Locate the cell with the specified text and output its [x, y] center coordinate. 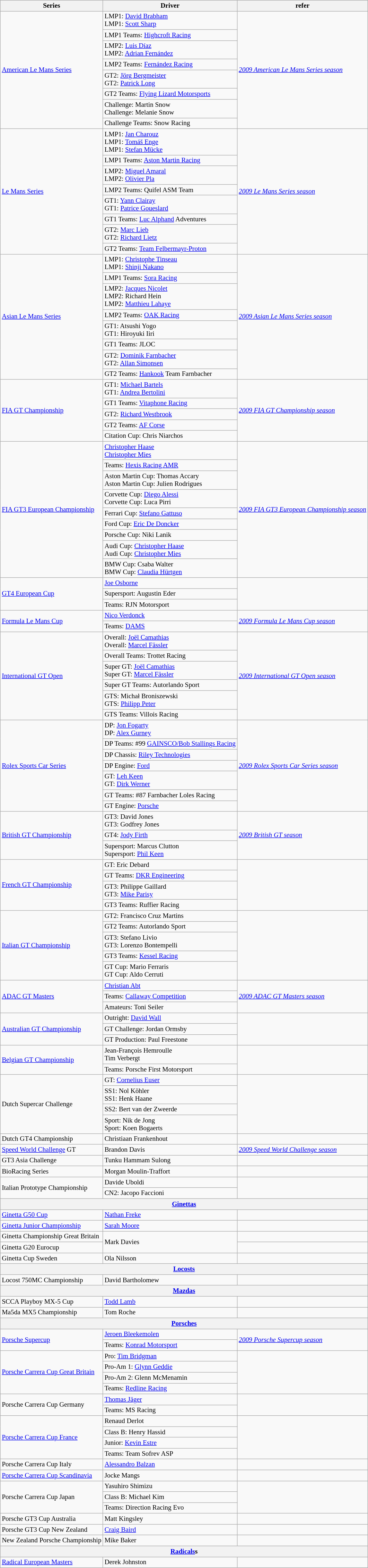
Series [52, 6]
GT1: Yann ClairayGT1: Patrice Goueslard [170, 205]
Matt Kingsley [170, 1519]
Belgian GT Championship [52, 1060]
Class B: Henry Hassid [170, 1432]
Junior: Kevin Estre [170, 1443]
LMP2 Teams: Quifel ASM Team [170, 190]
Thomas Jäger [170, 1399]
Pro-Am 2: Glenn McMenamin [170, 1378]
Italian GT Championship [52, 945]
2009 FIA GT Championship season [302, 411]
Renaud Derlot [170, 1421]
Porsche Carrera Cup Great Britain [52, 1372]
GT3: Philippe GaillardGT3: Mike Parisy [170, 890]
2009 Le Mans Series season [302, 191]
Australian GT Championship [52, 1029]
Ginettas [184, 1204]
David Bartholomew [170, 1280]
Speed World Challenge GT [52, 1150]
Locost 750MC Championship [52, 1280]
LMP1: Jan CharouzLMP1: Tomáš EngeLMP1: Stefan Mücke [170, 142]
GT2 Teams: Team Felbermayr-Proton [170, 249]
Porsche Carrera Cup Scandinavia [52, 1475]
GT3 Teams: Kessel Racing [170, 956]
Outright: David Wall [170, 1018]
Supersport: Marcus CluttonSupersport: Phil Keen [170, 850]
Todd Lamb [170, 1302]
Mark Davies [170, 1242]
GT Production: Paul Freestone [170, 1040]
British GT Championship [52, 835]
LMP1: Christophe TinseauLMP1: Shinji Nakano [170, 263]
Sarah Moore [170, 1226]
2009 Formula Le Mans Cup season [302, 621]
Class B: Michael Kim [170, 1497]
Ferrari Cup: Stefano Gattuso [170, 513]
Porsche GT3 Cup Australia [52, 1519]
GT2: Jörg BergmeisterGT2: Patrick Long [170, 79]
GT2 Teams: Autorlando Sport [170, 927]
GT1: Michael BartelsGT1: Andrea Bertolini [170, 389]
American Le Mans Series [52, 70]
Yasuhiro Shimizu [170, 1486]
GT2: Francisco Cruz Martins [170, 916]
Joe Osborne [170, 583]
LMP2: Miguel AmaralLMP2: Olivier Pla [170, 175]
LMP2: Luis DíazLMP2: Adrian Fernández [170, 50]
Teams: Redline Racing [170, 1388]
Driver [170, 6]
Challenge: Martin SnowChallenge: Melanie Snow [170, 109]
LMP1 Teams: Highcroft Racing [170, 35]
GT4: Jody Firth [170, 835]
Nico Verdonck [170, 615]
Challenge Teams: Snow Racing [170, 123]
Brandon Davis [170, 1150]
LMP1 Teams: Aston Martin Racing [170, 160]
GT2 Teams: AF Corse [170, 425]
Craig Baird [170, 1530]
French GT Championship [52, 885]
Ford Cup: Eric De Doncker [170, 524]
Mazdas [184, 1291]
Tom Roche [170, 1313]
GT Challenge: Jordan Ormsby [170, 1029]
DP: Jon FogartyDP: Alex Gurney [170, 729]
2009 International GT Open season [302, 676]
2009 Rolex Sports Car Series season [302, 766]
Asian Le Mans Series [52, 317]
GTS: Michał BroniszewskiGTS: Philipp Peter [170, 700]
GT Engine: Porsche [170, 806]
Tunku Hammam Sulong [170, 1161]
International GT Open [52, 676]
Teams: MS Racing [170, 1410]
GT3: David JonesGT3: Godfrey Jones [170, 821]
Overall Teams: Trottet Racing [170, 656]
Christopher Haase Christopher Mies [170, 451]
Radical European Masters [52, 1562]
Ginetta G20 Eurocup [52, 1247]
ADAC GT Masters [52, 996]
Ginetta Junior Championship [52, 1226]
FIA GT3 European Championship [52, 509]
Davide Uboldi [170, 1182]
CN2: Jacopo Faccioni [170, 1193]
FIA GT Championship [52, 411]
SS1: Nol KöhlerSS1: Henk Haane [170, 1095]
Dutch GT4 Championship [52, 1139]
2009 ADAC GT Masters season [302, 996]
GT: Cornelius Euser [170, 1080]
Ginetta Championship Great Britain [52, 1237]
GT1 Teams: Luc Alphand Adventures [170, 219]
BioRacing Series [52, 1172]
GT2: Marc LiebGT2: Richard Lietz [170, 234]
GT2 Teams: Hankook Team Farnbacher [170, 374]
GT4 European Cup [52, 594]
Porsche Carrera Cup Italy [52, 1464]
Mike Baker [170, 1540]
Jean-François Hemroulle Tim Verbergt [170, 1055]
2009 Porsche Supercup season [302, 1340]
GT2 Teams: Flying Lizard Motorsports [170, 94]
Teams: DAMS [170, 626]
Super GT Teams: Autorlando Sport [170, 685]
Citation Cup: Chris Niarchos [170, 436]
Porsche Cup: Niki Lanik [170, 535]
Audi Cup: Christopher HaaseAudi Cup: Christopher Mies [170, 550]
2009 FIA GT3 European Championship season [302, 509]
GT: Eric Debard [170, 865]
Morgan Moulin-Traffort [170, 1172]
Aston Martin Cup: Thomas AccaryAston Martin Cup: Julien Rodrigues [170, 480]
GT3: Stefano LivioGT3: Lorenzo Bontempelli [170, 941]
Amateurs: Toni Seiler [170, 1007]
GT3 Teams: Ruffier Racing [170, 905]
Teams: Hexis Racing AMR [170, 465]
Formula Le Mans Cup [52, 621]
Supersport: Augustin Eder [170, 594]
Alessandro Balzan [170, 1464]
2009 Asian Le Mans Series season [302, 317]
SCCA Playboy MX-5 Cup [52, 1302]
Derek Johnston [170, 1562]
DP Chassis: Riley Technologies [170, 755]
Sport: Nik de JongSport: Koen Bogaerts [170, 1124]
Pro: Tim Bridgman [170, 1356]
Teams: Direction Racing Evo [170, 1508]
2009 British GT season [302, 835]
New Zealand Porsche Championship [52, 1540]
GT2: Richard Westbrook [170, 414]
Teams: Porsche First Motorsport [170, 1069]
GT Cup: Mario FerrarisGT Cup: Aldo Cerruti [170, 971]
GTS Teams: Villois Racing [170, 715]
Porsches [184, 1323]
Porsche Carrera Cup Germany [52, 1405]
Teams: Konrad Motorsport [170, 1345]
Teams: RJN Motorsport [170, 605]
GT Teams: #87 Farnbacher Loles Racing [170, 795]
Nathan Freke [170, 1215]
Porsche Carrera Cup Japan [52, 1497]
Italian Prototype Championship [52, 1188]
GT2: Dominik FarnbacherGT2: Allan Simonsen [170, 359]
Christian Abt [170, 986]
Porsche GT3 Cup New Zealand [52, 1530]
GT1 Teams: JLOC [170, 344]
Le Mans Series [52, 191]
2009 American Le Mans Series season [302, 70]
Porsche Carrera Cup France [52, 1437]
Ginetta Cup Sweden [52, 1258]
DP Engine: Ford [170, 766]
Christiaan Frankenhout [170, 1139]
Jocke Mangs [170, 1475]
Ma5da MX5 Championship [52, 1313]
Super GT: Joël CamathiasSuper GT: Marcel Fässler [170, 670]
GT: Leh KeenGT: Dirk Werner [170, 780]
LMP2: Jacques NicoletLMP2: Richard HeinLMP2: Matthieu Lahaye [170, 297]
GT1: Atsushi YogoGT1: Hiroyuki Iiri [170, 330]
SS2: Bert van der Zweerde [170, 1109]
LMP1 Teams: Sora Racing [170, 278]
Teams: Callaway Competition [170, 996]
Porsche Supercup [52, 1340]
Jeroen Bleekemolen [170, 1334]
LMP2 Teams: OAK Racing [170, 315]
Corvette Cup: Diego AlessiCorvette Cup: Luca Pirri [170, 499]
LMP2 Teams: Fernández Racing [170, 64]
Dutch Supercar Challenge [52, 1104]
Pro-Am 1: Glynn Geddie [170, 1367]
LMP1: David BrabhamLMP1: Scott Sharp [170, 20]
Locosts [184, 1269]
GT1 Teams: Vitaphone Racing [170, 403]
2009 Speed World Challenge season [302, 1150]
DP Teams: #99 GAINSCO/Bob Stallings Racing [170, 744]
Ginetta G50 Cup [52, 1215]
BMW Cup: Csaba WalterBMW Cup: Claudia Hürtgen [170, 568]
Overall: Joël CamathiasOverall: Marcel Fässler [170, 641]
Ola Nilsson [170, 1258]
Teams: Team Sofrev ASP [170, 1454]
Rolex Sports Car Series [52, 766]
GT Teams: DKR Engineering [170, 876]
GT3 Asia Challenge [52, 1161]
refer [302, 6]
Radicalss [184, 1551]
